Identify which cell holds the provided text, then report its [X, Y] central coordinate. 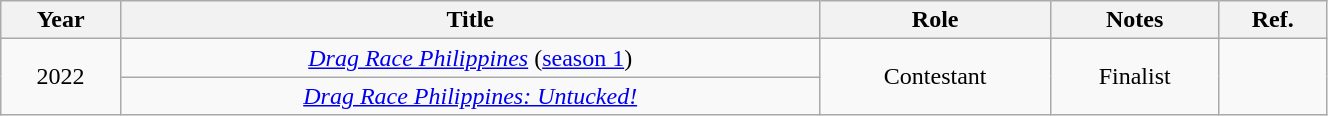
Notes [1134, 20]
Drag Race Philippines (season 1) [470, 58]
Contestant [936, 77]
Title [470, 20]
2022 [61, 77]
Role [936, 20]
Finalist [1134, 77]
Ref. [1273, 20]
Drag Race Philippines: Untucked! [470, 96]
Year [61, 20]
